Extract the [X, Y] coordinate from the center of the cell holding the provided text.  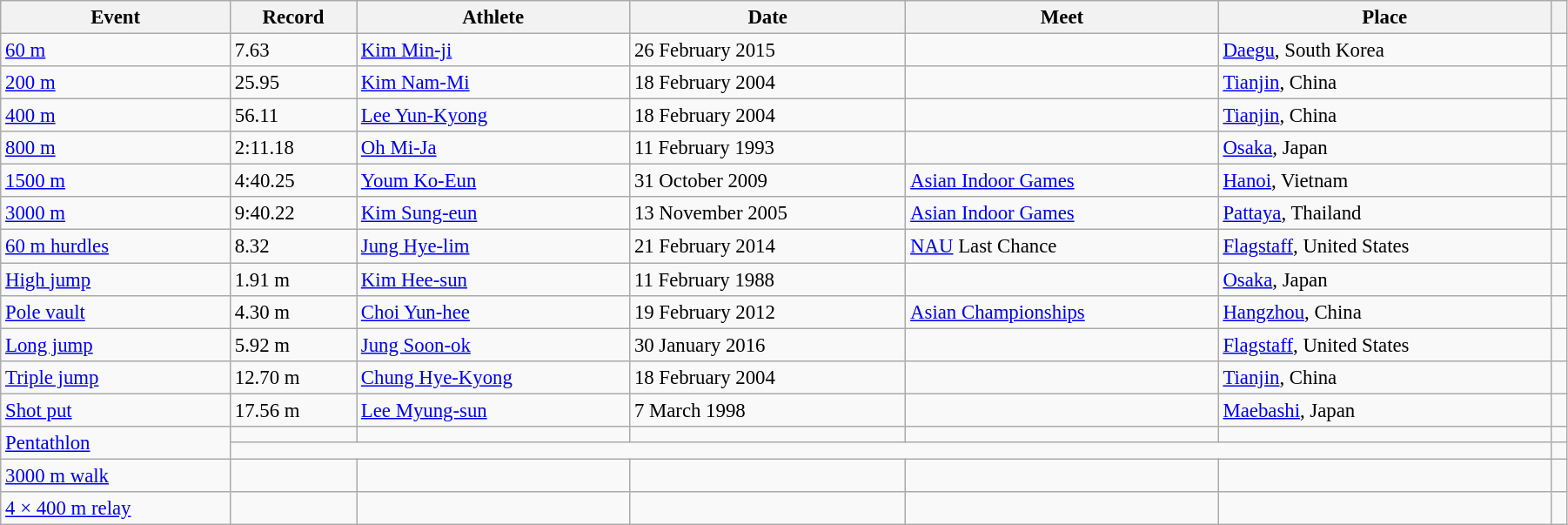
Kim Nam-Mi [493, 83]
26 February 2015 [767, 50]
Hanoi, Vietnam [1384, 181]
31 October 2009 [767, 181]
Kim Min-ji [493, 50]
4.30 m [292, 312]
Pentathlon [116, 443]
8.32 [292, 246]
Lee Yun-Kyong [493, 116]
Maebashi, Japan [1384, 410]
5.92 m [292, 345]
Lee Myung-sun [493, 410]
Pattaya, Thailand [1384, 213]
Date [767, 17]
Pole vault [116, 312]
Kim Hee-sun [493, 279]
13 November 2005 [767, 213]
NAU Last Chance [1062, 246]
12.70 m [292, 377]
Record [292, 17]
4:40.25 [292, 181]
800 m [116, 148]
400 m [116, 116]
Chung Hye-Kyong [493, 377]
Jung Hye-lim [493, 246]
200 m [116, 83]
11 February 1988 [767, 279]
21 February 2014 [767, 246]
60 m hurdles [116, 246]
56.11 [292, 116]
Daegu, South Korea [1384, 50]
Hangzhou, China [1384, 312]
3000 m walk [116, 475]
3000 m [116, 213]
Long jump [116, 345]
1500 m [116, 181]
Youm Ko-Eun [493, 181]
Kim Sung-eun [493, 213]
Place [1384, 17]
17.56 m [292, 410]
Meet [1062, 17]
Event [116, 17]
7 March 1998 [767, 410]
4 × 400 m relay [116, 508]
30 January 2016 [767, 345]
11 February 1993 [767, 148]
Oh Mi-Ja [493, 148]
25.95 [292, 83]
Athlete [493, 17]
Jung Soon-ok [493, 345]
Triple jump [116, 377]
60 m [116, 50]
1.91 m [292, 279]
9:40.22 [292, 213]
Shot put [116, 410]
19 February 2012 [767, 312]
Asian Championships [1062, 312]
Choi Yun-hee [493, 312]
High jump [116, 279]
2:11.18 [292, 148]
7.63 [292, 50]
